Locate the cell with the specified text and output its [x, y] center coordinate. 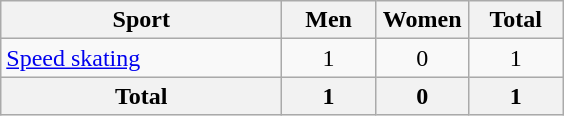
Women [422, 20]
Speed skating [142, 58]
Sport [142, 20]
Men [329, 20]
